Pinpoint the cell where the given text exists, returning its [X, Y] midpoint coordinate. 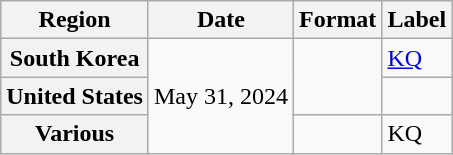
May 31, 2024 [220, 96]
United States [75, 96]
Region [75, 20]
Format [338, 20]
Date [220, 20]
South Korea [75, 58]
Various [75, 134]
Label [417, 20]
